Locate the cell with the specified text and output its (x, y) center coordinate. 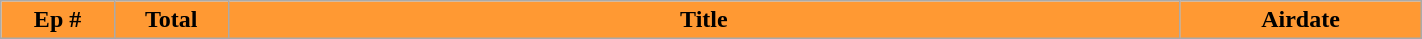
Ep # (58, 20)
Title (704, 20)
Total (171, 20)
Airdate (1300, 20)
